Return the [x, y] coordinate for the center point of the cell that contains the specified text.  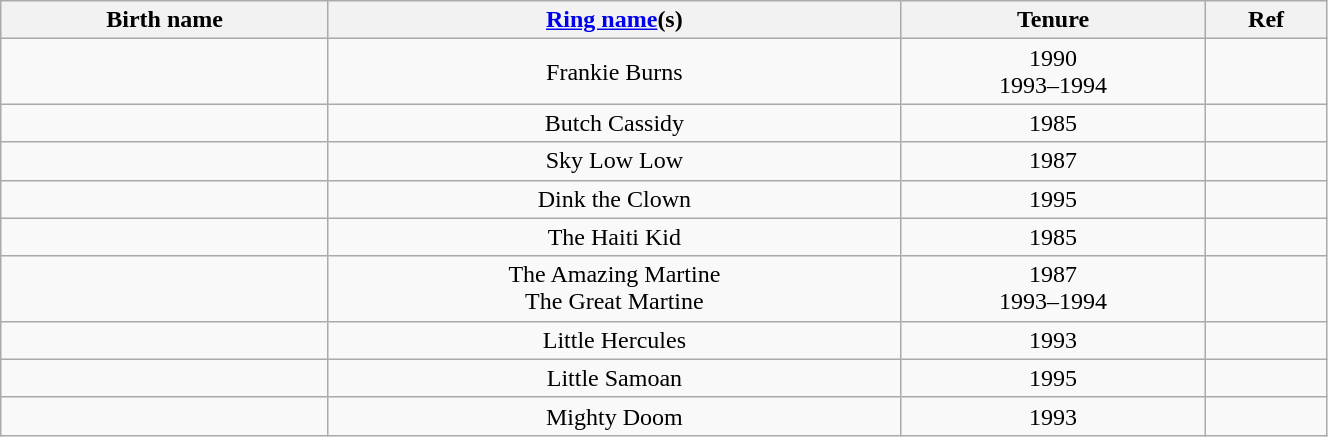
Mighty Doom [614, 416]
Little Hercules [614, 340]
Butch Cassidy [614, 123]
19871993–1994 [1052, 288]
Tenure [1052, 20]
The Amazing MartineThe Great Martine [614, 288]
Birth name [165, 20]
Ref [1266, 20]
19901993–1994 [1052, 72]
1987 [1052, 161]
Dink the Clown [614, 199]
Little Samoan [614, 378]
Frankie Burns [614, 72]
The Haiti Kid [614, 237]
Ring name(s) [614, 20]
Sky Low Low [614, 161]
